Extract the (X, Y) coordinate from the center of the cell holding the provided text.  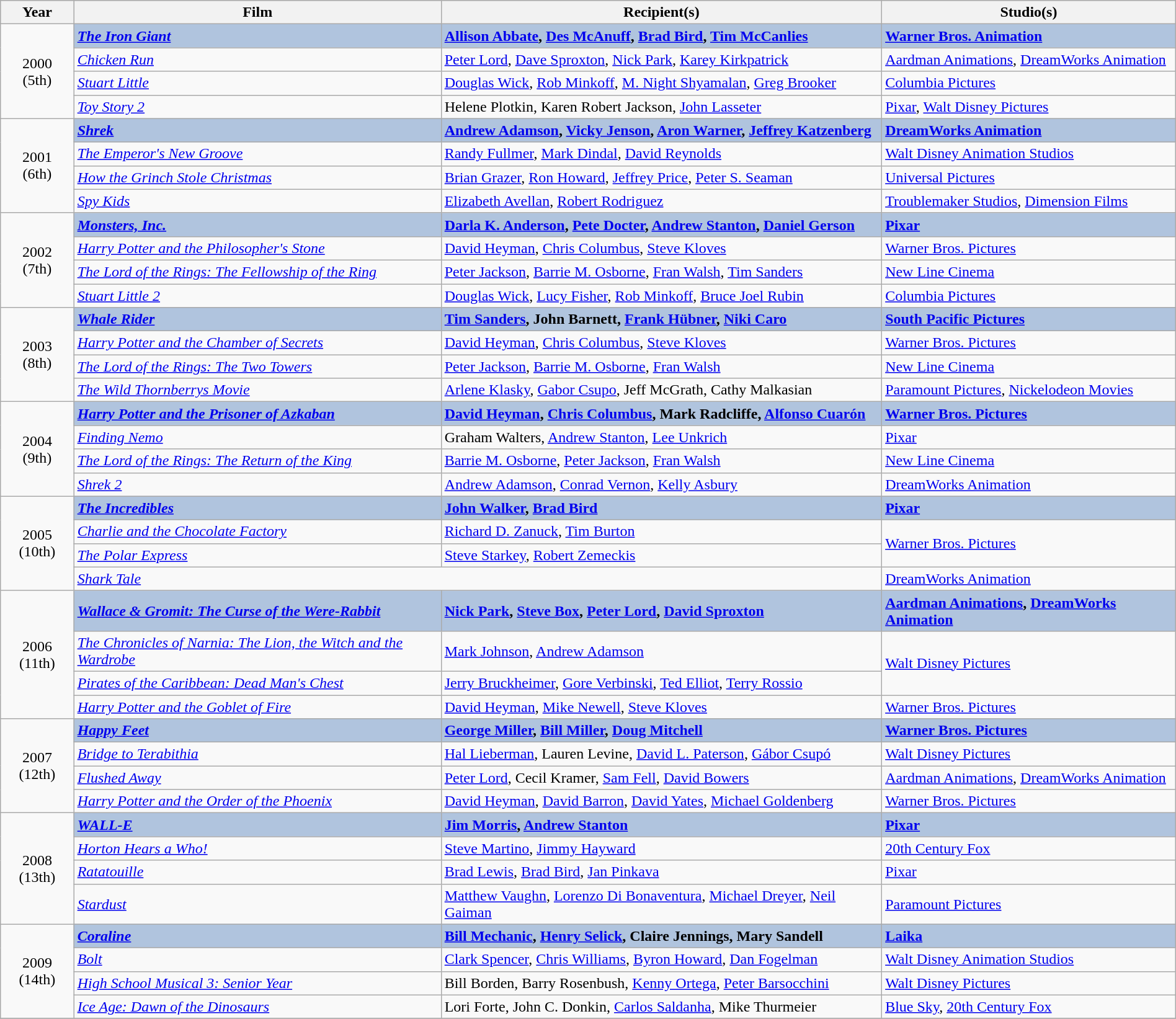
Chicken Run (257, 60)
Douglas Wick, Lucy Fisher, Rob Minkoff, Bruce Joel Rubin (661, 296)
How the Grinch Stole Christmas (257, 177)
Harry Potter and the Prisoner of Azkaban (257, 414)
Darla K. Anderson, Pete Docter, Andrew Stanton, Daniel Gerson (661, 225)
Bridge to Terabithia (257, 754)
Helene Plotkin, Karen Robert Jackson, John Lasseter (661, 107)
Shrek (257, 130)
Stardust (257, 904)
Harry Potter and the Chamber of Secrets (257, 343)
Tim Sanders, John Barnett, Frank Hübner, Niki Caro (661, 319)
Clark Spencer, Chris Williams, Byron Howard, Dan Fogelman (661, 959)
Paramount Pictures, Nickelodeon Movies (1029, 390)
John Walker, Brad Bird (661, 508)
Spy Kids (257, 201)
Shark Tale (478, 579)
Coraline (257, 936)
2005(10th) (37, 543)
Douglas Wick, Rob Minkoff, M. Night Shyamalan, Greg Brooker (661, 83)
Allison Abbate, Des McAnuff, Brad Bird, Tim McCanlies (661, 36)
2004(9th) (37, 449)
Jerry Bruckheimer, Gore Verbinski, Ted Elliot, Terry Rossio (661, 683)
Bolt (257, 959)
Hal Lieberman, Lauren Levine, David L. Paterson, Gábor Csupó (661, 754)
Andrew Adamson, Conrad Vernon, Kelly Asbury (661, 484)
Peter Lord, Cecil Kramer, Sam Fell, David Bowers (661, 778)
David Heyman, Chris Columbus, Mark Radcliffe, Alfonso Cuarón (661, 414)
Paramount Pictures (1029, 904)
Happy Feet (257, 731)
2009(14th) (37, 971)
Flushed Away (257, 778)
Universal Pictures (1029, 177)
Troublemaker Studios, Dimension Films (1029, 201)
Pixar, Walt Disney Pictures (1029, 107)
Monsters, Inc. (257, 225)
Shrek 2 (257, 484)
Laika (1029, 936)
2002(7th) (37, 260)
The Chronicles of Narnia: The Lion, the Witch and the Wardrobe (257, 651)
David Heyman, Mike Newell, Steve Kloves (661, 706)
Jim Morris, Andrew Stanton (661, 825)
20th Century Fox (1029, 848)
The Iron Giant (257, 36)
Stuart Little 2 (257, 296)
Stuart Little (257, 83)
Peter Jackson, Barrie M. Osborne, Fran Walsh (661, 367)
Bill Mechanic, Henry Selick, Claire Jennings, Mary Sandell (661, 936)
David Heyman, David Barron, David Yates, Michael Goldenberg (661, 801)
Arlene Klasky, Gabor Csupo, Jeff McGrath, Cathy Malkasian (661, 390)
Andrew Adamson, Vicky Jenson, Aron Warner, Jeffrey Katzenberg (661, 130)
The Wild Thornberrys Movie (257, 390)
Randy Fullmer, Mark Dindal, David Reynolds (661, 154)
Pirates of the Caribbean: Dead Man's Chest (257, 683)
Elizabeth Avellan, Robert Rodriguez (661, 201)
Horton Hears a Who! (257, 848)
Ratatouille (257, 872)
Harry Potter and the Philosopher's Stone (257, 248)
2003(8th) (37, 355)
Studio(s) (1029, 12)
Recipient(s) (661, 12)
The Incredibles (257, 508)
South Pacific Pictures (1029, 319)
Wallace & Gromit: The Curse of the Were-Rabbit (257, 610)
Year (37, 12)
Blue Sky, 20th Century Fox (1029, 1007)
Harry Potter and the Goblet of Fire (257, 706)
Steve Martino, Jimmy Hayward (661, 848)
The Polar Express (257, 555)
Brad Lewis, Brad Bird, Jan Pinkava (661, 872)
The Lord of the Rings: The Return of the King (257, 461)
Peter Lord, Dave Sproxton, Nick Park, Karey Kirkpatrick (661, 60)
Whale Rider (257, 319)
Lori Forte, John C. Donkin, Carlos Saldanha, Mike Thurmeier (661, 1007)
2007(12th) (37, 766)
WALL-E (257, 825)
Peter Jackson, Barrie M. Osborne, Fran Walsh, Tim Sanders (661, 272)
Matthew Vaughn, Lorenzo Di Bonaventura, Michael Dreyer, Neil Gaiman (661, 904)
Toy Story 2 (257, 107)
Film (257, 12)
2001(6th) (37, 166)
The Emperor's New Groove (257, 154)
Barrie M. Osborne, Peter Jackson, Fran Walsh (661, 461)
Richard D. Zanuck, Tim Burton (661, 532)
2008(13th) (37, 868)
2000(5th) (37, 71)
The Lord of the Rings: The Two Towers (257, 367)
Harry Potter and the Order of the Phoenix (257, 801)
Mark Johnson, Andrew Adamson (661, 651)
2006(11th) (37, 654)
The Lord of the Rings: The Fellowship of the Ring (257, 272)
Bill Borden, Barry Rosenbush, Kenny Ortega, Peter Barsocchini (661, 983)
Charlie and the Chocolate Factory (257, 532)
Nick Park, Steve Box, Peter Lord, David Sproxton (661, 610)
Steve Starkey, Robert Zemeckis (661, 555)
High School Musical 3: Senior Year (257, 983)
Finding Nemo (257, 437)
Graham Walters, Andrew Stanton, Lee Unkrich (661, 437)
Brian Grazer, Ron Howard, Jeffrey Price, Peter S. Seaman (661, 177)
George Miller, Bill Miller, Doug Mitchell (661, 731)
Ice Age: Dawn of the Dinosaurs (257, 1007)
Warner Bros. Animation (1029, 36)
